Pinpoint the cell where the given text exists, returning its (x, y) midpoint coordinate. 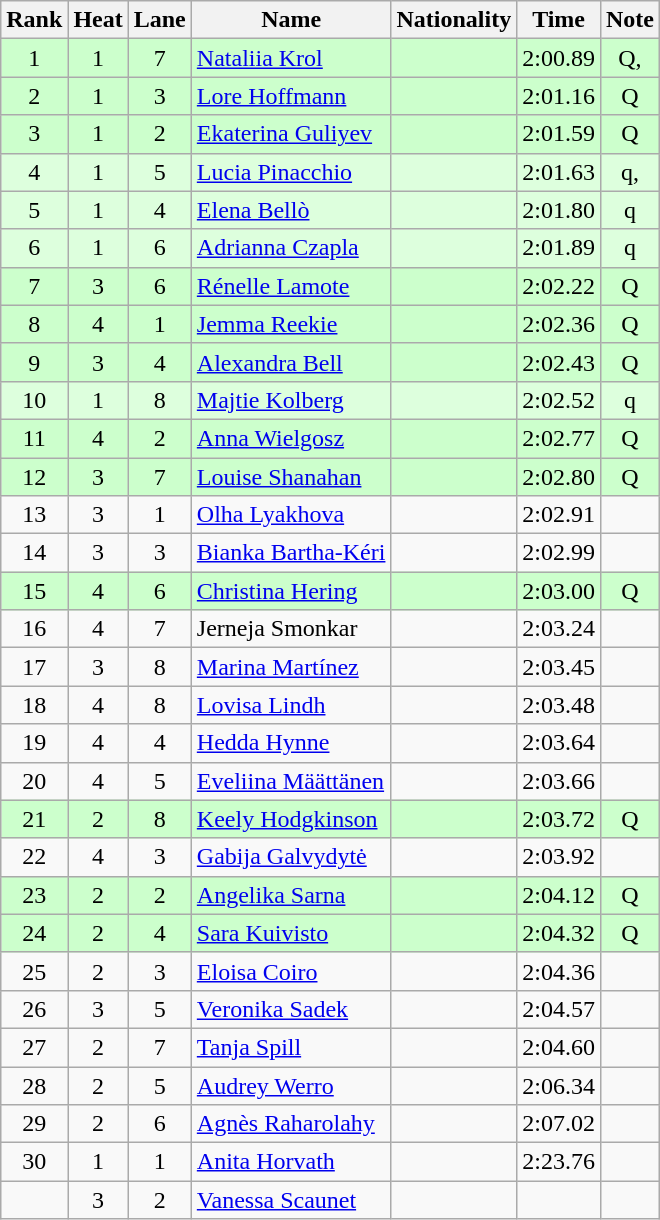
28 (34, 1085)
Lore Hoffmann (291, 96)
20 (34, 781)
Agnès Raharolahy (291, 1124)
2:02.36 (559, 324)
Rénelle Lamote (291, 286)
Christina Hering (291, 591)
Hedda Hynne (291, 743)
2:02.99 (559, 553)
15 (34, 591)
Olha Lyakhova (291, 515)
24 (34, 933)
Vanessa Scaunet (291, 1200)
2:03.00 (559, 591)
Time (559, 20)
11 (34, 438)
Nataliia Krol (291, 58)
2:03.92 (559, 857)
2:06.34 (559, 1085)
Lucia Pinacchio (291, 172)
2:01.80 (559, 210)
Bianka Bartha-Kéri (291, 553)
Anita Horvath (291, 1162)
Heat (98, 20)
2:04.57 (559, 1009)
Jemma Reekie (291, 324)
Adrianna Czapla (291, 248)
29 (34, 1124)
26 (34, 1009)
2:07.02 (559, 1124)
2:02.43 (559, 362)
16 (34, 629)
14 (34, 553)
Eveliina Määttänen (291, 781)
2:01.59 (559, 134)
2:23.76 (559, 1162)
Eloisa Coiro (291, 971)
Tanja Spill (291, 1047)
2:02.80 (559, 477)
2:03.45 (559, 667)
13 (34, 515)
Elena Bellò (291, 210)
9 (34, 362)
2:03.64 (559, 743)
2:04.60 (559, 1047)
Keely Hodgkinson (291, 819)
Lane (160, 20)
2:01.63 (559, 172)
2:03.24 (559, 629)
Name (291, 20)
Ekaterina Guliyev (291, 134)
Sara Kuivisto (291, 933)
2:02.77 (559, 438)
q, (630, 172)
Audrey Werro (291, 1085)
Lovisa Lindh (291, 705)
23 (34, 895)
2:03.66 (559, 781)
18 (34, 705)
Majtie Kolberg (291, 400)
2:02.91 (559, 515)
2:02.52 (559, 400)
19 (34, 743)
2:01.89 (559, 248)
Angelika Sarna (291, 895)
2:04.32 (559, 933)
10 (34, 400)
Gabija Galvydytė (291, 857)
25 (34, 971)
2:01.16 (559, 96)
Marina Martínez (291, 667)
Q, (630, 58)
2:04.12 (559, 895)
Note (630, 20)
2:03.48 (559, 705)
Alexandra Bell (291, 362)
Veronika Sadek (291, 1009)
2:00.89 (559, 58)
Anna Wielgosz (291, 438)
21 (34, 819)
2:03.72 (559, 819)
12 (34, 477)
2:04.36 (559, 971)
30 (34, 1162)
Rank (34, 20)
Nationality (454, 20)
Louise Shanahan (291, 477)
Jerneja Smonkar (291, 629)
17 (34, 667)
22 (34, 857)
27 (34, 1047)
2:02.22 (559, 286)
